Detect which cell encompasses the target text, then output its (x, y) center coordinate. 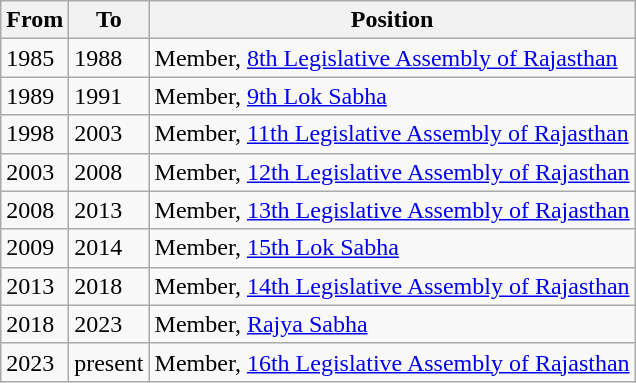
Member, Rajya Sabha (392, 324)
Position (392, 20)
Member, 15th Lok Sabha (392, 248)
2009 (35, 248)
From (35, 20)
Member, 12th Legislative Assembly of Rajasthan (392, 172)
To (109, 20)
Member, 16th Legislative Assembly of Rajasthan (392, 362)
Member, 8th Legislative Assembly of Rajasthan (392, 58)
1998 (35, 134)
2014 (109, 248)
Member, 9th Lok Sabha (392, 96)
1988 (109, 58)
Member, 14th Legislative Assembly of Rajasthan (392, 286)
present (109, 362)
Member, 13th Legislative Assembly of Rajasthan (392, 210)
1991 (109, 96)
1985 (35, 58)
Member, 11th Legislative Assembly of Rajasthan (392, 134)
1989 (35, 96)
